Scan for the cell matching the given text and deliver its (X, Y) coordinate at center. 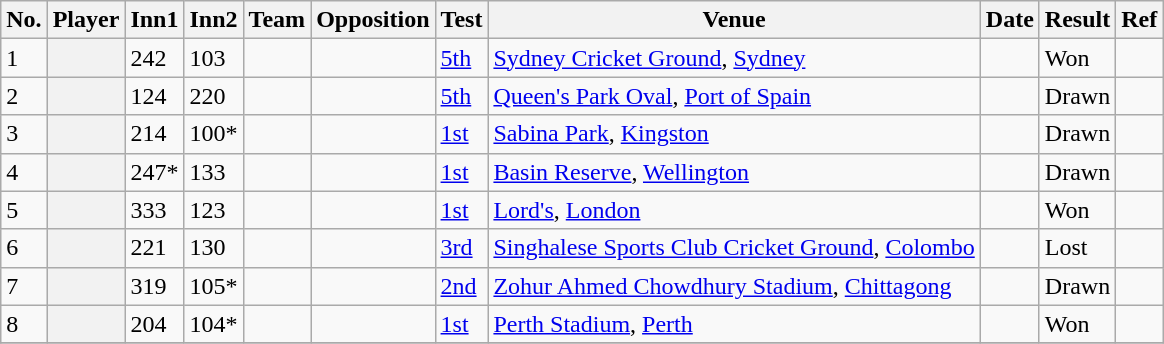
123 (214, 210)
319 (154, 286)
3 (24, 134)
333 (154, 210)
Test (462, 20)
5 (24, 210)
214 (154, 134)
221 (154, 248)
Date (1010, 20)
1 (24, 58)
Basin Reserve, Wellington (734, 172)
Sydney Cricket Ground, Sydney (734, 58)
Team (277, 20)
Ref (1140, 20)
204 (154, 324)
4 (24, 172)
6 (24, 248)
No. (24, 20)
220 (214, 96)
Result (1077, 20)
Lost (1077, 248)
130 (214, 248)
3rd (462, 248)
Venue (734, 20)
133 (214, 172)
103 (214, 58)
2 (24, 96)
Opposition (373, 20)
100* (214, 134)
7 (24, 286)
Player (86, 20)
242 (154, 58)
2nd (462, 286)
Inn1 (154, 20)
104* (214, 324)
Lord's, London (734, 210)
Zohur Ahmed Chowdhury Stadium, Chittagong (734, 286)
Inn2 (214, 20)
Singhalese Sports Club Cricket Ground, Colombo (734, 248)
124 (154, 96)
247* (154, 172)
8 (24, 324)
Queen's Park Oval, Port of Spain (734, 96)
Sabina Park, Kingston (734, 134)
105* (214, 286)
Perth Stadium, Perth (734, 324)
